For the text-containing cell, return its midpoint in (X, Y) coordinate format. 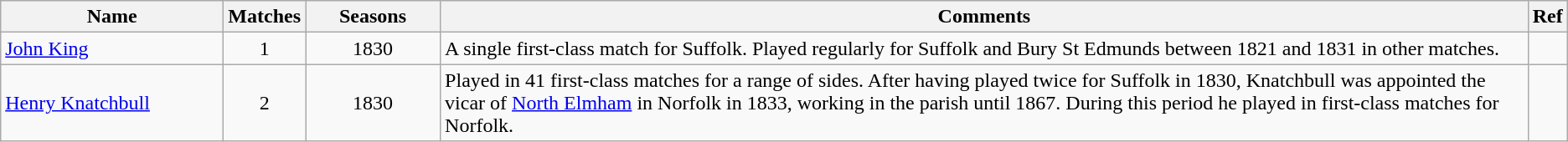
Matches (265, 17)
John King (112, 48)
Henry Knatchbull (112, 103)
Comments (985, 17)
A single first-class match for Suffolk. Played regularly for Suffolk and Bury St Edmunds between 1821 and 1831 in other matches. (985, 48)
1 (265, 48)
Seasons (374, 17)
2 (265, 103)
Name (112, 17)
Ref (1548, 17)
